Return the (x, y) coordinate for the center point of the cell that contains the specified text.  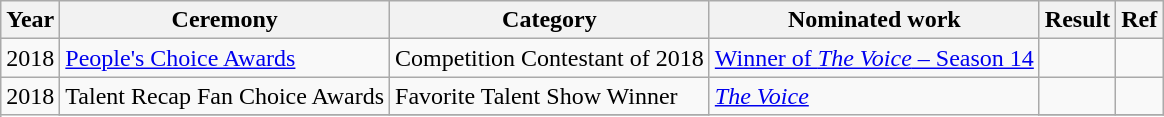
Category (550, 20)
People's Choice Awards (225, 58)
Result (1077, 20)
Competition Contestant of 2018 (550, 58)
Year (30, 20)
Nominated work (874, 20)
Talent Recap Fan Choice Awards (225, 96)
The Voice (874, 96)
Ceremony (225, 20)
Favorite Talent Show Winner (550, 96)
Winner of The Voice – Season 14 (874, 58)
Ref (1140, 20)
